Determine the [X, Y] coordinate at the center of the cell enclosing the given text.  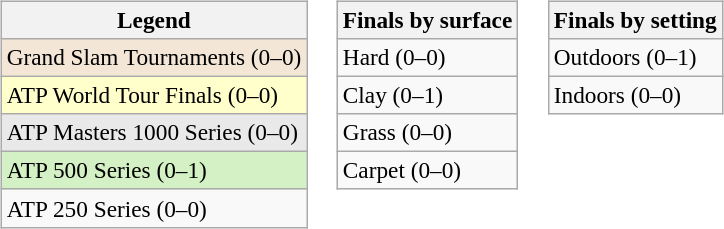
Hard (0–0) [427, 57]
Legend [154, 20]
ATP Masters 1000 Series (0–0) [154, 133]
ATP 250 Series (0–0) [154, 208]
Indoors (0–0) [635, 95]
Outdoors (0–1) [635, 57]
Clay (0–1) [427, 95]
Grand Slam Tournaments (0–0) [154, 57]
Finals by setting [635, 20]
Carpet (0–0) [427, 171]
Finals by surface [427, 20]
ATP 500 Series (0–1) [154, 171]
ATP World Tour Finals (0–0) [154, 95]
Grass (0–0) [427, 133]
